Scan for the cell matching the given text and deliver its (x, y) coordinate at center. 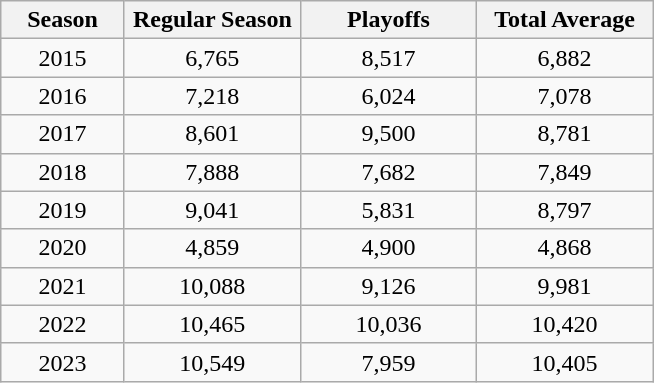
Total Average (564, 20)
10,036 (388, 324)
7,078 (564, 96)
10,549 (212, 362)
6,882 (564, 58)
10,088 (212, 286)
2018 (63, 172)
4,868 (564, 248)
4,859 (212, 248)
2022 (63, 324)
2021 (63, 286)
7,218 (212, 96)
2017 (63, 134)
10,405 (564, 362)
2015 (63, 58)
8,517 (388, 58)
7,849 (564, 172)
2016 (63, 96)
4,900 (388, 248)
Season (63, 20)
9,500 (388, 134)
2020 (63, 248)
2023 (63, 362)
6,024 (388, 96)
9,126 (388, 286)
Regular Season (212, 20)
10,420 (564, 324)
7,959 (388, 362)
7,682 (388, 172)
8,601 (212, 134)
Playoffs (388, 20)
9,041 (212, 210)
8,781 (564, 134)
7,888 (212, 172)
9,981 (564, 286)
8,797 (564, 210)
6,765 (212, 58)
5,831 (388, 210)
10,465 (212, 324)
2019 (63, 210)
